Find where the given text appears and provide that cell's center as [x, y] coordinate. 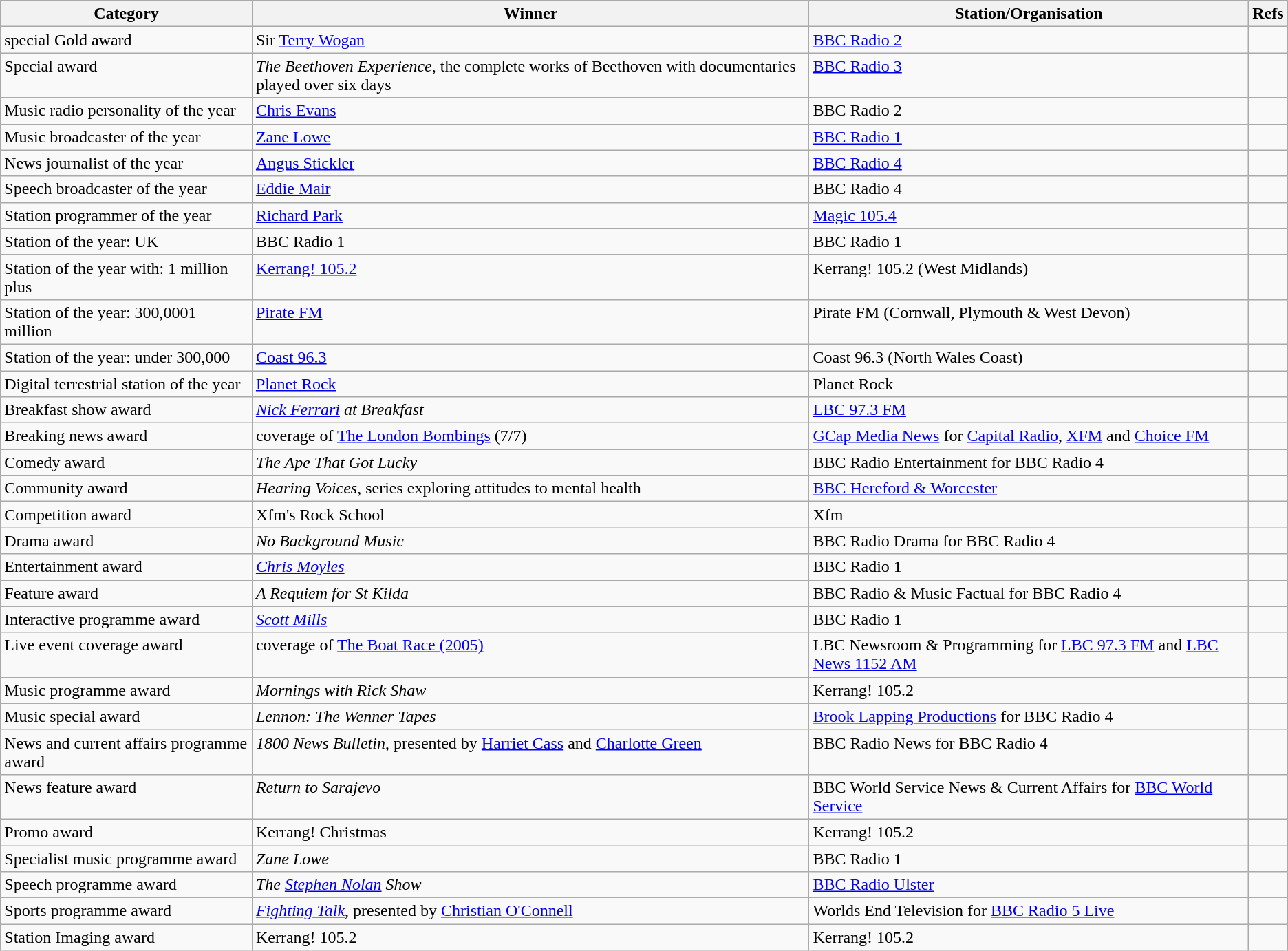
Station Imaging award [127, 937]
Chris Moyles [530, 567]
Kerrang! 105.2 (West Midlands) [1029, 277]
Interactive programme award [127, 619]
BBC Radio Entertainment for BBC Radio 4 [1029, 462]
Xfm's Rock School [530, 515]
Station of the year: UK [127, 242]
Speech programme award [127, 885]
Coast 96.3 (North Wales Coast) [1029, 357]
Specialist music programme award [127, 858]
Digital terrestrial station of the year [127, 383]
Station programmer of the year [127, 215]
The Ape That Got Lucky [530, 462]
Pirate FM [530, 322]
Kerrang! Christmas [530, 832]
Music broadcaster of the year [127, 137]
Return to Sarajevo [530, 797]
coverage of The London Bombings (7/7) [530, 436]
Station of the year: 300,0001 million [127, 322]
Music programme award [127, 690]
Xfm [1029, 515]
Breaking news award [127, 436]
News journalist of the year [127, 163]
Richard Park [530, 215]
A Requiem for St Kilda [530, 593]
Speech broadcaster of the year [127, 189]
GCap Media News for Capital Radio, XFM and Choice FM [1029, 436]
Drama award [127, 541]
Brook Lapping Productions for BBC Radio 4 [1029, 716]
Eddie Mair [530, 189]
Community award [127, 489]
LBC Newsroom & Programming for LBC 97.3 FM and LBC News 1152 AM [1029, 655]
Music special award [127, 716]
special Gold award [127, 40]
News and current affairs programme award [127, 751]
Coast 96.3 [530, 357]
BBC Hereford & Worcester [1029, 489]
Breakfast show award [127, 410]
BBC Radio & Music Factual for BBC Radio 4 [1029, 593]
Promo award [127, 832]
Pirate FM (Cornwall, Plymouth & West Devon) [1029, 322]
Lennon: The Wenner Tapes [530, 716]
Worlds End Television for BBC Radio 5 Live [1029, 911]
Live event coverage award [127, 655]
Station of the year: under 300,000 [127, 357]
Feature award [127, 593]
BBC Radio News for BBC Radio 4 [1029, 751]
Nick Ferrari at Breakfast [530, 410]
Station/Organisation [1029, 14]
Sir Terry Wogan [530, 40]
The Stephen Nolan Show [530, 885]
Special award [127, 76]
Scott Mills [530, 619]
Mornings with Rick Shaw [530, 690]
Refs [1268, 14]
Winner [530, 14]
Chris Evans [530, 111]
1800 News Bulletin, presented by Harriet Cass and Charlotte Green [530, 751]
Category [127, 14]
Angus Stickler [530, 163]
Entertainment award [127, 567]
BBC Radio Ulster [1029, 885]
BBC World Service News & Current Affairs for BBC World Service [1029, 797]
LBC 97.3 FM [1029, 410]
News feature award [127, 797]
Magic 105.4 [1029, 215]
Sports programme award [127, 911]
coverage of The Boat Race (2005) [530, 655]
BBC Radio 3 [1029, 76]
BBC Radio Drama for BBC Radio 4 [1029, 541]
Music radio personality of the year [127, 111]
Hearing Voices, series exploring attitudes to mental health [530, 489]
The Beethoven Experience, the complete works of Beethoven with documentaries played over six days [530, 76]
Competition award [127, 515]
No Background Music [530, 541]
Station of the year with: 1 million plus [127, 277]
Comedy award [127, 462]
Fighting Talk, presented by Christian O'Connell [530, 911]
